Provide the [X, Y] coordinate of the cell's center where the given text is located.  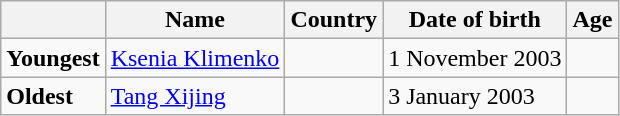
Name [195, 20]
Oldest [53, 96]
Ksenia Klimenko [195, 58]
Tang Xijing [195, 96]
Youngest [53, 58]
Age [592, 20]
Country [334, 20]
1 November 2003 [475, 58]
Date of birth [475, 20]
3 January 2003 [475, 96]
